Extract the [x, y] coordinate from the center of the cell holding the provided text.  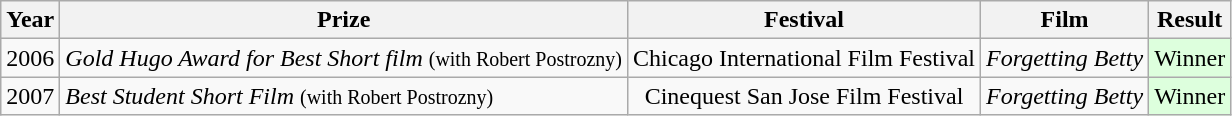
Cinequest San Jose Film Festival [804, 96]
Best Student Short Film (with Robert Postrozny) [344, 96]
Prize [344, 20]
Gold Hugo Award for Best Short film (with Robert Postrozny) [344, 58]
2006 [30, 58]
2007 [30, 96]
Chicago International Film Festival [804, 58]
Result [1190, 20]
Film [1065, 20]
Festival [804, 20]
Year [30, 20]
